Locate the cell with the specified text and output its (X, Y) center coordinate. 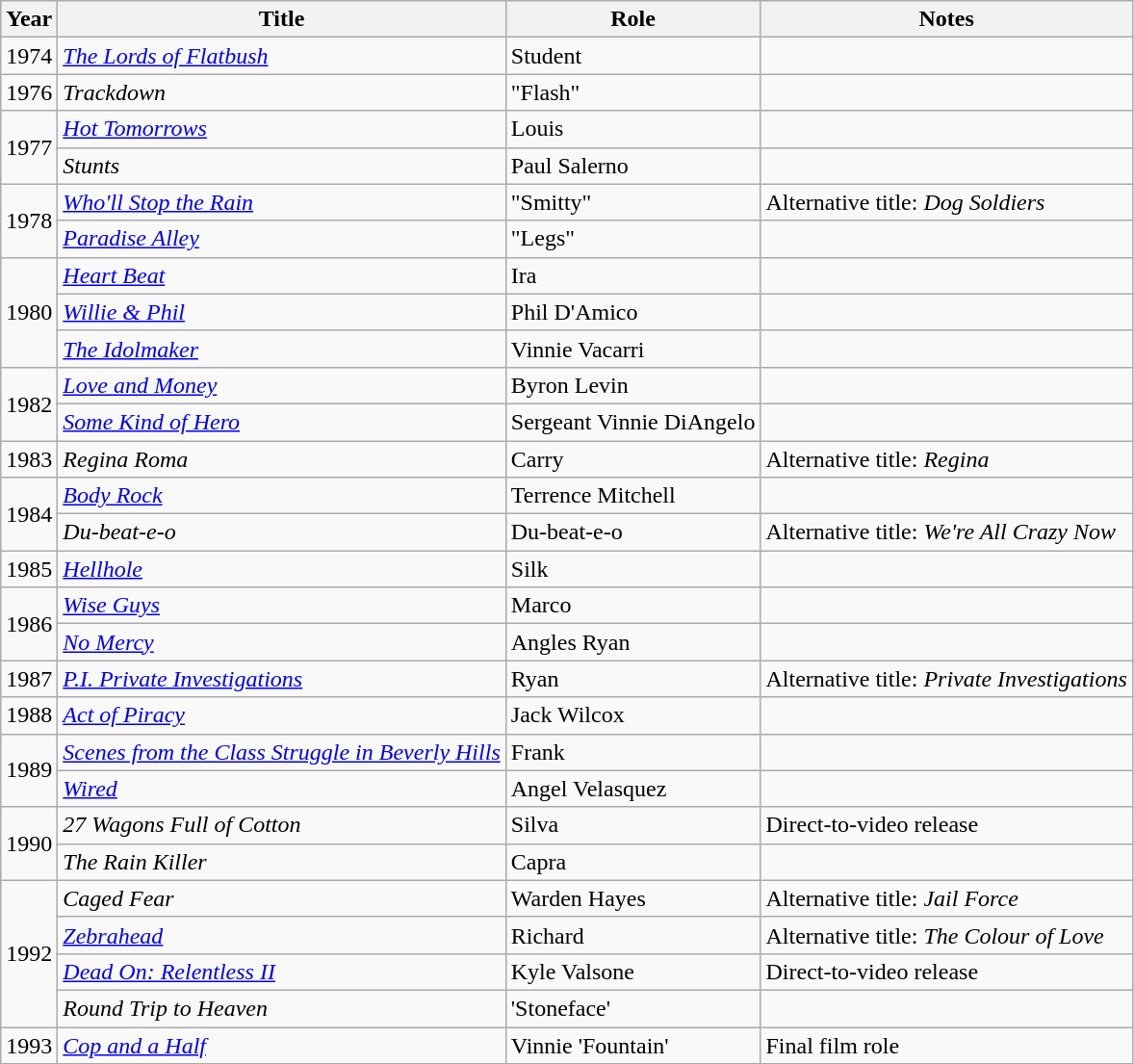
Jack Wilcox (633, 715)
Paradise Alley (281, 239)
Wired (281, 789)
Notes (946, 19)
1983 (29, 459)
Ira (633, 275)
"Flash" (633, 92)
Vinnie Vacarri (633, 349)
Alternative title: We're All Crazy Now (946, 532)
Regina Roma (281, 459)
1974 (29, 56)
1976 (29, 92)
Louis (633, 129)
Silk (633, 569)
Capra (633, 862)
The Rain Killer (281, 862)
Ryan (633, 679)
1978 (29, 221)
The Idolmaker (281, 349)
Heart Beat (281, 275)
Role (633, 19)
Hot Tomorrows (281, 129)
1988 (29, 715)
Vinnie 'Fountain' (633, 1045)
Year (29, 19)
Cop and a Half (281, 1045)
Scenes from the Class Struggle in Beverly Hills (281, 752)
Alternative title: The Colour of Love (946, 935)
1992 (29, 953)
1993 (29, 1045)
27 Wagons Full of Cotton (281, 825)
Carry (633, 459)
Act of Piracy (281, 715)
Round Trip to Heaven (281, 1008)
1986 (29, 624)
Angel Velasquez (633, 789)
Marco (633, 606)
1989 (29, 770)
Body Rock (281, 496)
Alternative title: Regina (946, 459)
Hellhole (281, 569)
P.I. Private Investigations (281, 679)
Some Kind of Hero (281, 422)
1984 (29, 514)
Richard (633, 935)
Silva (633, 825)
Byron Levin (633, 385)
Sergeant Vinnie DiAngelo (633, 422)
Wise Guys (281, 606)
'Stoneface' (633, 1008)
Warden Hayes (633, 898)
"Legs" (633, 239)
Caged Fear (281, 898)
Who'll Stop the Rain (281, 202)
Terrence Mitchell (633, 496)
Stunts (281, 166)
Zebrahead (281, 935)
Final film role (946, 1045)
1985 (29, 569)
Alternative title: Private Investigations (946, 679)
No Mercy (281, 642)
1977 (29, 147)
"Smitty" (633, 202)
Phil D'Amico (633, 312)
Alternative title: Jail Force (946, 898)
1987 (29, 679)
Paul Salerno (633, 166)
Frank (633, 752)
1982 (29, 403)
Student (633, 56)
Love and Money (281, 385)
1980 (29, 312)
Angles Ryan (633, 642)
Trackdown (281, 92)
Kyle Valsone (633, 972)
Alternative title: Dog Soldiers (946, 202)
Willie & Phil (281, 312)
The Lords of Flatbush (281, 56)
Title (281, 19)
1990 (29, 843)
Dead On: Relentless II (281, 972)
